Identify which cell holds the provided text, then report its [X, Y] central coordinate. 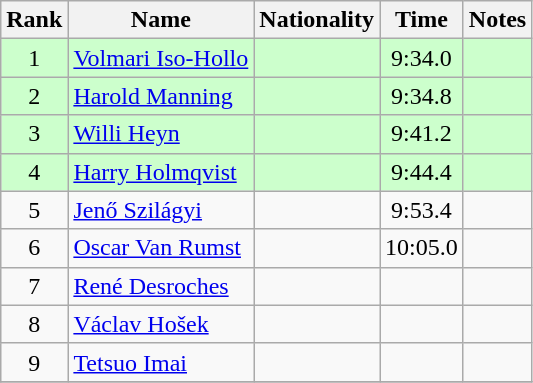
4 [34, 172]
10:05.0 [422, 248]
9:53.4 [422, 210]
9:34.8 [422, 96]
3 [34, 134]
9 [34, 362]
Rank [34, 20]
8 [34, 324]
9:41.2 [422, 134]
Tetsuo Imai [161, 362]
6 [34, 248]
1 [34, 58]
Nationality [317, 20]
7 [34, 286]
5 [34, 210]
Oscar Van Rumst [161, 248]
Name [161, 20]
9:34.0 [422, 58]
Volmari Iso-Hollo [161, 58]
Václav Hošek [161, 324]
Jenő Szilágyi [161, 210]
Harry Holmqvist [161, 172]
René Desroches [161, 286]
Time [422, 20]
9:44.4 [422, 172]
Harold Manning [161, 96]
2 [34, 96]
Notes [497, 20]
Willi Heyn [161, 134]
